For the text-containing cell, return its midpoint in (X, Y) coordinate format. 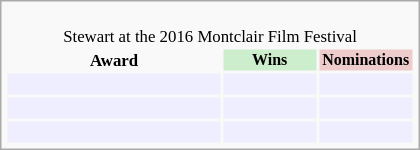
Stewart at the 2016 Montclair Film Festival (210, 28)
Nominations (366, 60)
Award (114, 60)
Wins (270, 60)
